From the cell containing the given text, extract its center point as [x, y] coordinate. 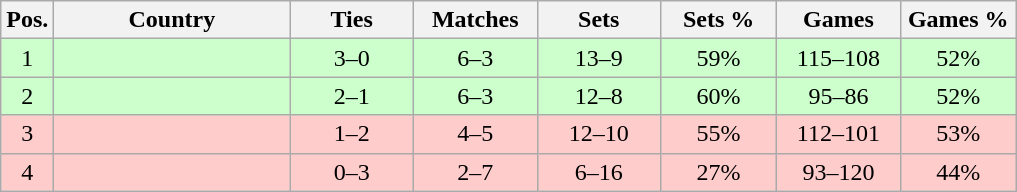
95–86 [839, 96]
53% [958, 134]
0–3 [352, 172]
60% [719, 96]
6–16 [599, 172]
Sets % [719, 20]
12–10 [599, 134]
Games % [958, 20]
112–101 [839, 134]
1 [28, 58]
93–120 [839, 172]
Matches [475, 20]
Country [172, 20]
4–5 [475, 134]
Games [839, 20]
44% [958, 172]
3–0 [352, 58]
115–108 [839, 58]
12–8 [599, 96]
2–1 [352, 96]
2 [28, 96]
3 [28, 134]
59% [719, 58]
4 [28, 172]
Sets [599, 20]
1–2 [352, 134]
Ties [352, 20]
27% [719, 172]
13–9 [599, 58]
55% [719, 134]
2–7 [475, 172]
Pos. [28, 20]
